Determine the (x, y) coordinate at the center of the cell enclosing the given text.  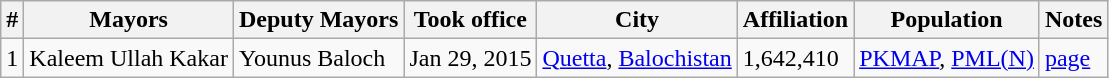
Population (947, 20)
Jan 29, 2015 (470, 58)
Notes (1073, 20)
Younus Baloch (318, 58)
Quetta, Balochistan (637, 58)
PKMAP, PML(N) (947, 58)
Took office (470, 20)
Affiliation (795, 20)
Kaleem Ullah Kakar (129, 58)
City (637, 20)
1,642,410 (795, 58)
Deputy Mayors (318, 20)
Mayors (129, 20)
# (12, 20)
page (1073, 58)
1 (12, 58)
